Find where the given text appears and provide that cell's center as (X, Y) coordinate. 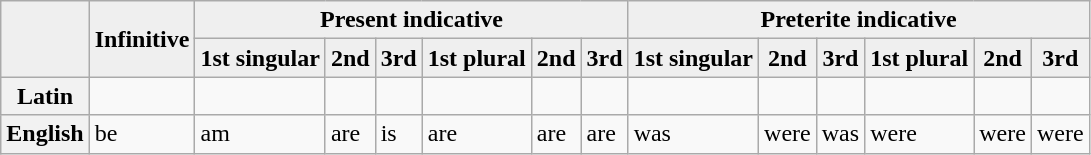
English (45, 134)
Latin (45, 96)
am (260, 134)
Preterite indicative (858, 20)
be (142, 134)
Infinitive (142, 39)
is (398, 134)
Present indicative (412, 20)
